Provide the (X, Y) coordinate of the cell's center where the given text is located.  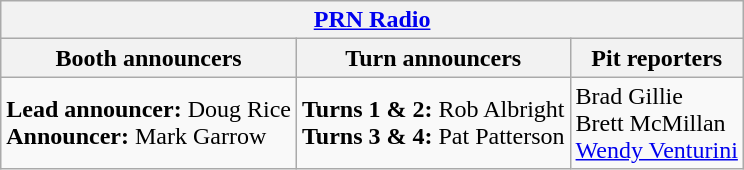
Turn announcers (433, 58)
PRN Radio (372, 20)
Lead announcer: Doug RiceAnnouncer: Mark Garrow (149, 123)
Booth announcers (149, 58)
Turns 1 & 2: Rob AlbrightTurns 3 & 4: Pat Patterson (433, 123)
Brad GillieBrett McMillanWendy Venturini (656, 123)
Pit reporters (656, 58)
